Scan for the cell matching the given text and deliver its [x, y] coordinate at center. 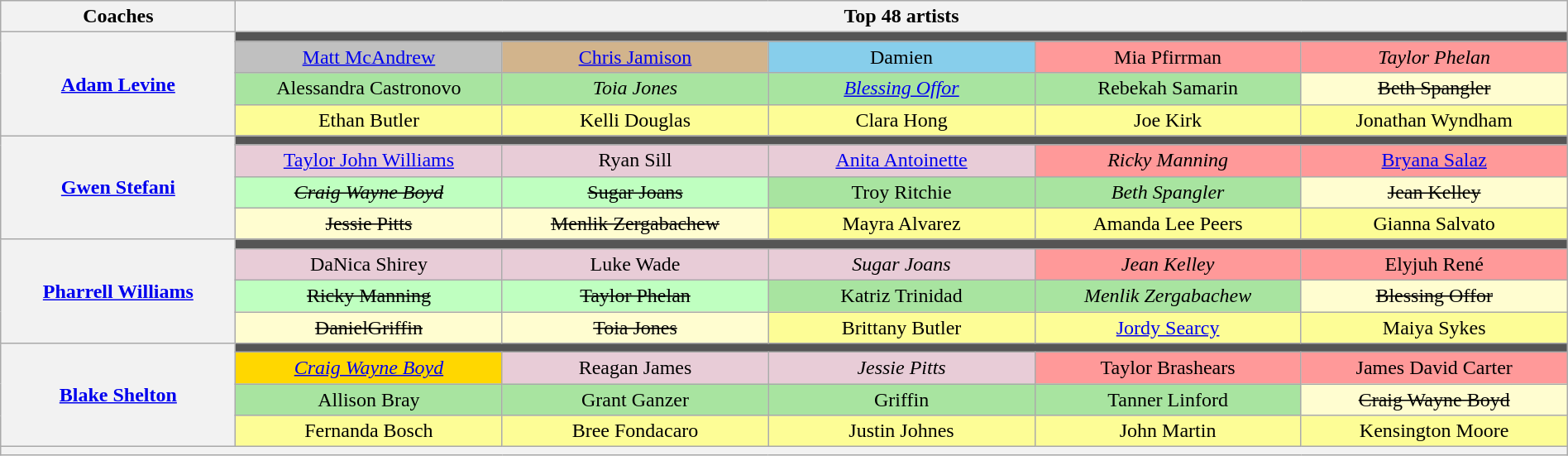
Fernanda Bosch [369, 431]
Troy Ritchie [901, 192]
Damien [901, 57]
Bree Fondacaro [635, 431]
Kelli Douglas [635, 120]
Griffin [901, 400]
Alessandra Castronovo [369, 89]
Gianna Salvato [1434, 223]
John Martin [1168, 431]
Reagan James [635, 368]
Kensington Moore [1434, 431]
Grant Ganzer [635, 400]
Ethan Butler [369, 120]
Jonathan Wyndham [1434, 120]
Katriz Trinidad [901, 295]
Matt McAndrew [369, 57]
Jordy Searcy [1168, 327]
Mayra Alvarez [901, 223]
Rebekah Samarin [1168, 89]
Luke Wade [635, 264]
Top 48 artists [901, 17]
Justin Johnes [901, 431]
Amanda Lee Peers [1168, 223]
Clara Hong [901, 120]
Allison Bray [369, 400]
DanielGriffin [369, 327]
Anita Antoinette [901, 161]
Taylor Brashears [1168, 368]
Mia Pfirrman [1168, 57]
Maiya Sykes [1434, 327]
Joe Kirk [1168, 120]
Chris Jamison [635, 57]
DaNica Shirey [369, 264]
Bryana Salaz [1434, 161]
Elyjuh René [1434, 264]
Ryan Sill [635, 161]
Adam Levine [118, 84]
Gwen Stefani [118, 187]
Brittany Butler [901, 327]
Taylor John Williams [369, 161]
Coaches [118, 17]
Tanner Linford [1168, 400]
Pharrell Williams [118, 291]
James David Carter [1434, 368]
Blake Shelton [118, 396]
